Find where the given text appears and provide that cell's center as [x, y] coordinate. 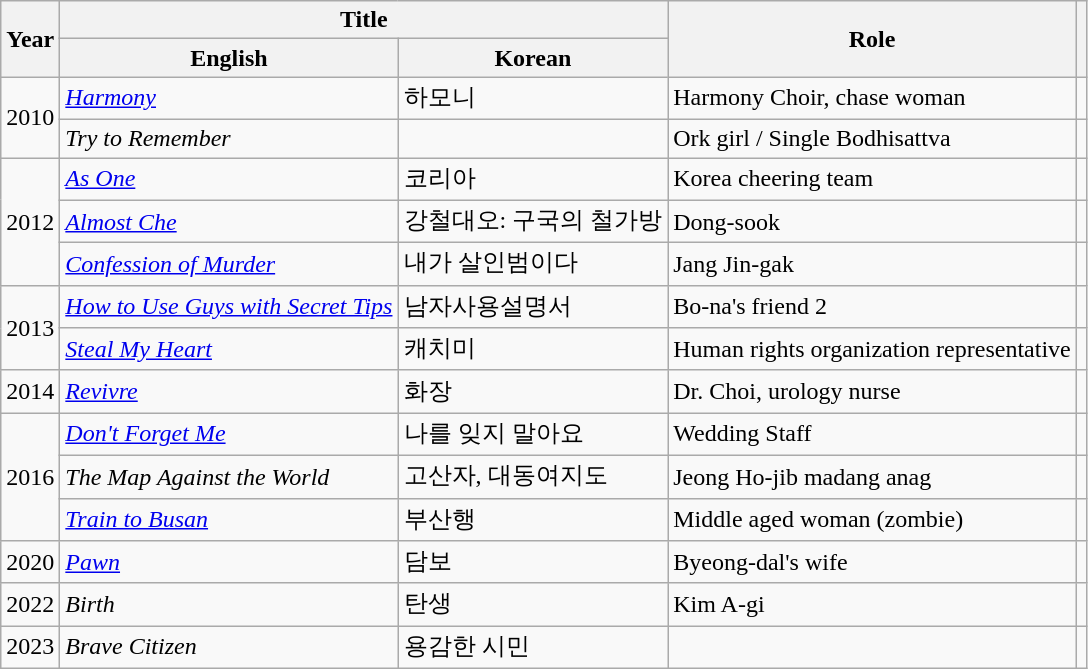
Confession of Murder [229, 264]
Korean [533, 58]
하모니 [533, 98]
Revivre [229, 392]
강철대오: 구국의 철가방 [533, 222]
Dr. Choi, urology nurse [872, 392]
Harmony Choir, chase woman [872, 98]
Role [872, 39]
탄생 [533, 604]
Almost Che [229, 222]
Title [364, 20]
The Map Against the World [229, 476]
Jang Jin-gak [872, 264]
Year [30, 39]
Brave Citizen [229, 648]
Pawn [229, 562]
Dong-sook [872, 222]
남자사용설명서 [533, 306]
How to Use Guys with Secret Tips [229, 306]
2010 [30, 118]
Don't Forget Me [229, 434]
Korea cheering team [872, 180]
Harmony [229, 98]
2022 [30, 604]
Steal My Heart [229, 350]
2012 [30, 222]
Kim A-gi [872, 604]
English [229, 58]
부산행 [533, 520]
Jeong Ho-jib madang anag [872, 476]
화장 [533, 392]
Byeong-dal's wife [872, 562]
2023 [30, 648]
Ork girl / Single Bodhisattva [872, 138]
Human rights organization representative [872, 350]
코리아 [533, 180]
2016 [30, 477]
담보 [533, 562]
Try to Remember [229, 138]
캐치미 [533, 350]
Bo-na's friend 2 [872, 306]
나를 잊지 말아요 [533, 434]
Train to Busan [229, 520]
고산자, 대동여지도 [533, 476]
내가 살인범이다 [533, 264]
As One [229, 180]
Birth [229, 604]
Middle aged woman (zombie) [872, 520]
Wedding Staff [872, 434]
2020 [30, 562]
2014 [30, 392]
2013 [30, 328]
용감한 시민 [533, 648]
